From the cell containing the given text, extract its center point as [X, Y] coordinate. 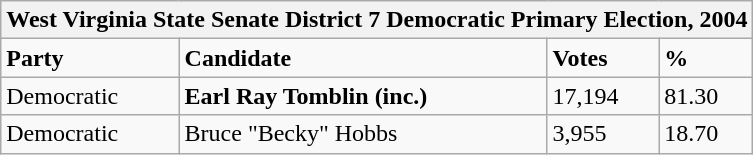
17,194 [603, 96]
% [706, 58]
18.70 [706, 134]
Votes [603, 58]
Bruce "Becky" Hobbs [363, 134]
3,955 [603, 134]
Party [90, 58]
Candidate [363, 58]
Earl Ray Tomblin (inc.) [363, 96]
81.30 [706, 96]
West Virginia State Senate District 7 Democratic Primary Election, 2004 [377, 20]
